Provide the [x, y] coordinate of the cell's center where the given text is located.  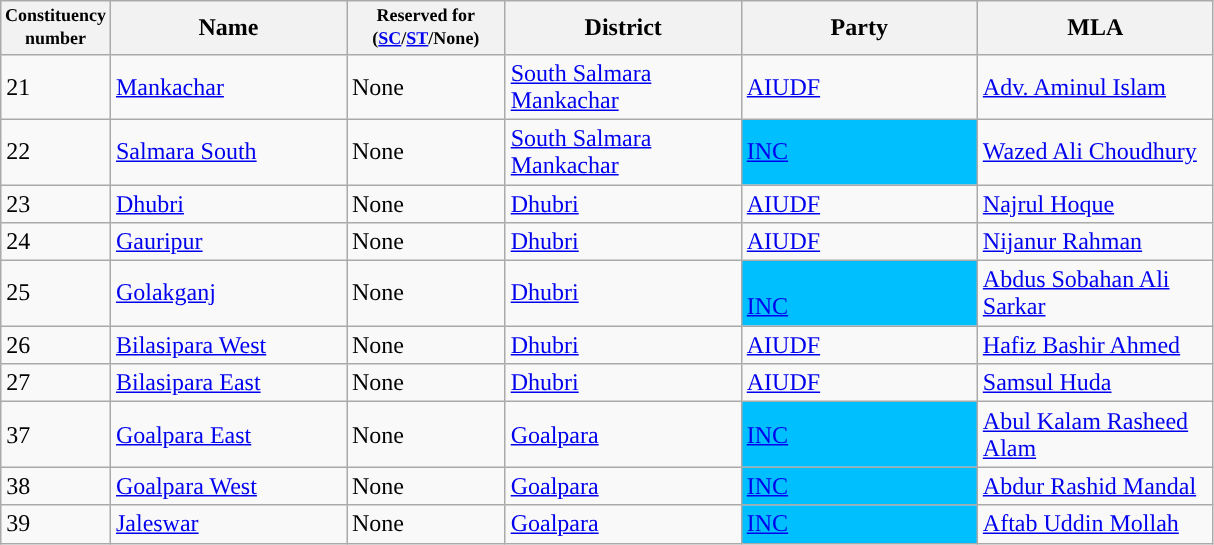
38 [56, 486]
Golakganj [228, 294]
Bilasipara West [228, 345]
Goalpara West [228, 486]
24 [56, 242]
23 [56, 204]
21 [56, 86]
MLA [1095, 28]
Wazed Ali Choudhury [1095, 152]
Party [859, 28]
22 [56, 152]
Salmara South [228, 152]
Najrul Hoque [1095, 204]
Goalpara East [228, 434]
Name [228, 28]
Abul Kalam Rasheed Alam [1095, 434]
39 [56, 524]
Abdur Rashid Mandal [1095, 486]
Reserved for (SC/ST/None) [426, 28]
Gauripur [228, 242]
Abdus Sobahan Ali Sarkar [1095, 294]
Adv. Aminul Islam [1095, 86]
Mankachar [228, 86]
Nijanur Rahman [1095, 242]
Constituency number [56, 28]
Aftab Uddin Mollah [1095, 524]
37 [56, 434]
Jaleswar [228, 524]
26 [56, 345]
Hafiz Bashir Ahmed [1095, 345]
27 [56, 383]
Bilasipara East [228, 383]
District [623, 28]
Samsul Huda [1095, 383]
25 [56, 294]
